Scan for the cell matching the given text and deliver its (x, y) coordinate at center. 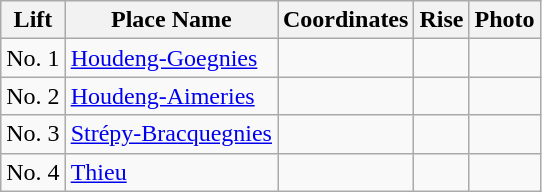
Photo (504, 20)
Place Name (171, 20)
Lift (33, 20)
No. 3 (33, 134)
No. 4 (33, 172)
No. 1 (33, 58)
No. 2 (33, 96)
Coordinates (346, 20)
Strépy-Bracquegnies (171, 134)
Houdeng-Goegnies (171, 58)
Houdeng-Aimeries (171, 96)
Rise (442, 20)
Thieu (171, 172)
